Identify which cell holds the provided text, then report its (x, y) central coordinate. 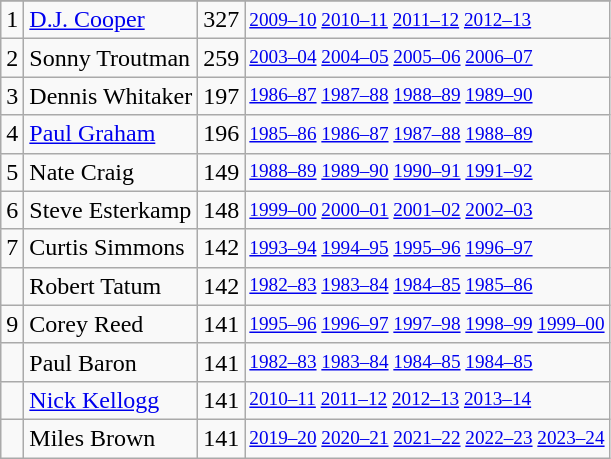
259 (222, 58)
Steve Esterkamp (111, 210)
Corey Reed (111, 324)
Nick Kellogg (111, 400)
Dennis Whitaker (111, 96)
1988–89 1989–90 1990–91 1991–92 (427, 172)
3 (12, 96)
Nate Craig (111, 172)
1986–87 1987–88 1988–89 1989–90 (427, 96)
6 (12, 210)
Miles Brown (111, 438)
Curtis Simmons (111, 248)
5 (12, 172)
D.J. Cooper (111, 20)
2010–11 2011–12 2012–13 2013–14 (427, 400)
2019–20 2020–21 2021–22 2022–23 2023–24 (427, 438)
148 (222, 210)
2009–10 2010–11 2011–12 2012–13 (427, 20)
Sonny Troutman (111, 58)
1982–83 1983–84 1984–85 1984–85 (427, 362)
1993–94 1994–95 1995–96 1996–97 (427, 248)
1995–96 1996–97 1997–98 1998–99 1999–00 (427, 324)
4 (12, 134)
197 (222, 96)
1982–83 1983–84 1984–85 1985–86 (427, 286)
196 (222, 134)
1 (12, 20)
Paul Graham (111, 134)
149 (222, 172)
1985–86 1986–87 1987–88 1988–89 (427, 134)
327 (222, 20)
2003–04 2004–05 2005–06 2006–07 (427, 58)
1999–00 2000–01 2001–02 2002–03 (427, 210)
Paul Baron (111, 362)
9 (12, 324)
Robert Tatum (111, 286)
7 (12, 248)
2 (12, 58)
